Return the [X, Y] coordinate for the center point of the cell that contains the specified text.  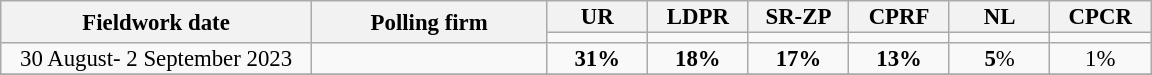
18% [698, 59]
Polling firm [429, 22]
UR [598, 17]
13% [900, 59]
5% [1000, 59]
CPRF [900, 17]
CPCR [1100, 17]
30 August- 2 September 2023 [156, 59]
1% [1100, 59]
Fieldwork date [156, 22]
LDPR [698, 17]
SR-ZP [798, 17]
17% [798, 59]
NL [1000, 17]
31% [598, 59]
